Search for the cell housing the specified text and yield its [x, y] center coordinate. 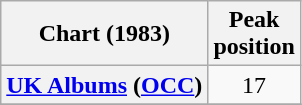
Peakposition [254, 34]
Chart (1983) [104, 34]
17 [254, 85]
UK Albums (OCC) [104, 85]
